Locate the cell with the specified text and output its [X, Y] center coordinate. 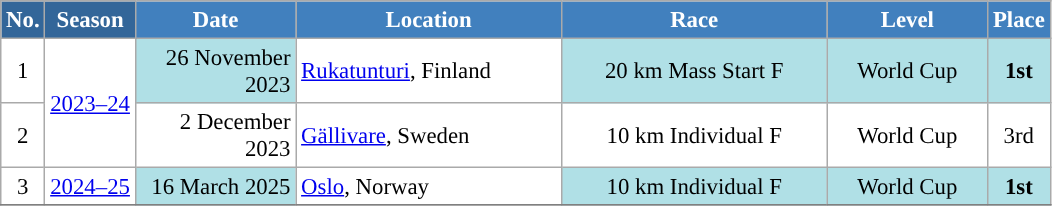
2024–25 [90, 187]
No. [23, 20]
1 [23, 72]
Season [90, 20]
3rd [1019, 136]
Gällivare, Sweden [429, 136]
Place [1019, 20]
Oslo, Norway [429, 187]
2 [23, 136]
Level [908, 20]
26 November 2023 [216, 72]
2 December 2023 [216, 136]
3 [23, 187]
2023–24 [90, 104]
Date [216, 20]
20 km Mass Start F [694, 72]
Location [429, 20]
Rukatunturi, Finland [429, 72]
16 March 2025 [216, 187]
Race [694, 20]
